Search for the cell housing the specified text and yield its [X, Y] center coordinate. 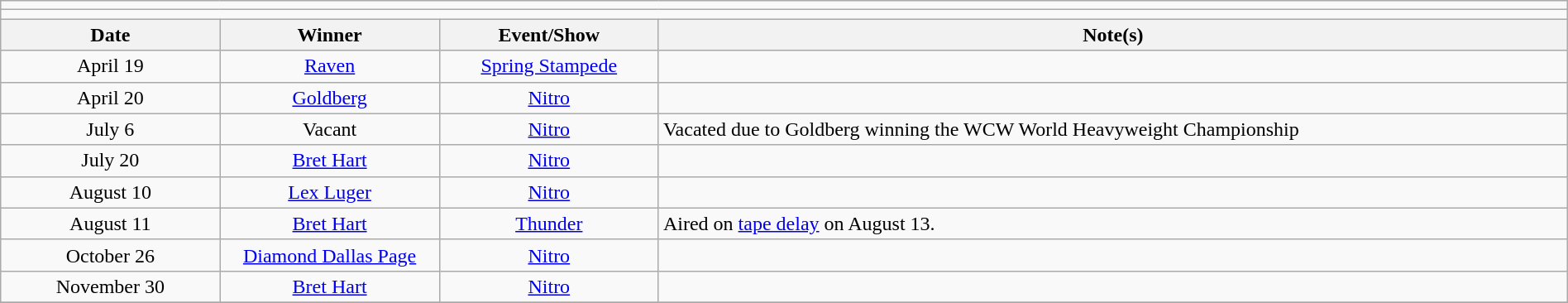
October 26 [111, 255]
Aired on tape delay on August 13. [1113, 224]
Lex Luger [329, 192]
Raven [329, 66]
Note(s) [1113, 35]
Event/Show [549, 35]
Thunder [549, 224]
July 6 [111, 129]
Diamond Dallas Page [329, 255]
November 30 [111, 286]
Date [111, 35]
April 20 [111, 98]
Vacated due to Goldberg winning the WCW World Heavyweight Championship [1113, 129]
July 20 [111, 161]
April 19 [111, 66]
Vacant [329, 129]
Winner [329, 35]
August 10 [111, 192]
August 11 [111, 224]
Goldberg [329, 98]
Spring Stampede [549, 66]
